Return [x, y] of the center of cell containing provided text 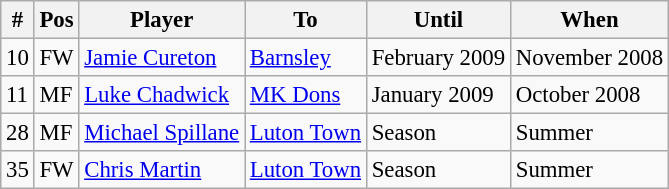
Until [438, 20]
Michael Spillane [162, 133]
Jamie Cureton [162, 58]
Chris Martin [162, 170]
Barnsley [305, 58]
November 2008 [589, 58]
35 [18, 170]
January 2009 [438, 95]
28 [18, 133]
MK Dons [305, 95]
# [18, 20]
When [589, 20]
Pos [56, 20]
Luke Chadwick [162, 95]
February 2009 [438, 58]
11 [18, 95]
October 2008 [589, 95]
Player [162, 20]
10 [18, 58]
To [305, 20]
